Scan for the cell matching the given text and deliver its (X, Y) coordinate at center. 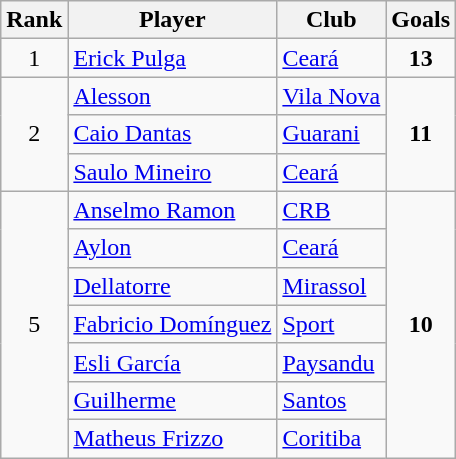
Mirassol (332, 286)
Fabricio Domínguez (172, 324)
Matheus Frizzo (172, 438)
Anselmo Ramon (172, 210)
Aylon (172, 248)
Sport (332, 324)
Santos (332, 400)
Coritiba (332, 438)
10 (421, 324)
Club (332, 20)
11 (421, 134)
Rank (34, 20)
Dellatorre (172, 286)
Vila Nova (332, 96)
Alesson (172, 96)
2 (34, 134)
Guarani (332, 134)
Esli García (172, 362)
CRB (332, 210)
Goals (421, 20)
Player (172, 20)
Guilherme (172, 400)
Saulo Mineiro (172, 172)
5 (34, 324)
Erick Pulga (172, 58)
1 (34, 58)
13 (421, 58)
Caio Dantas (172, 134)
Paysandu (332, 362)
